Provide the (x, y) coordinate of the cell's center where the given text is located.  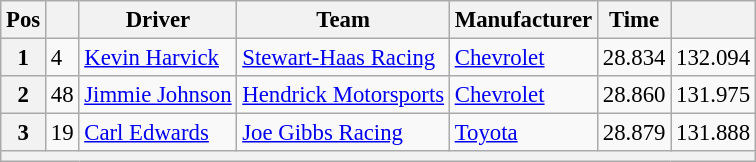
Toyota (523, 133)
Kevin Harvick (158, 58)
Hendrick Motorsports (343, 95)
19 (62, 133)
1 (24, 58)
Driver (158, 20)
28.834 (634, 58)
Stewart-Haas Racing (343, 58)
2 (24, 95)
Time (634, 20)
Carl Edwards (158, 133)
Manufacturer (523, 20)
Team (343, 20)
Jimmie Johnson (158, 95)
132.094 (714, 58)
Pos (24, 20)
4 (62, 58)
3 (24, 133)
131.888 (714, 133)
Joe Gibbs Racing (343, 133)
131.975 (714, 95)
28.860 (634, 95)
28.879 (634, 133)
48 (62, 95)
